For the text-containing cell, return its midpoint in (X, Y) coordinate format. 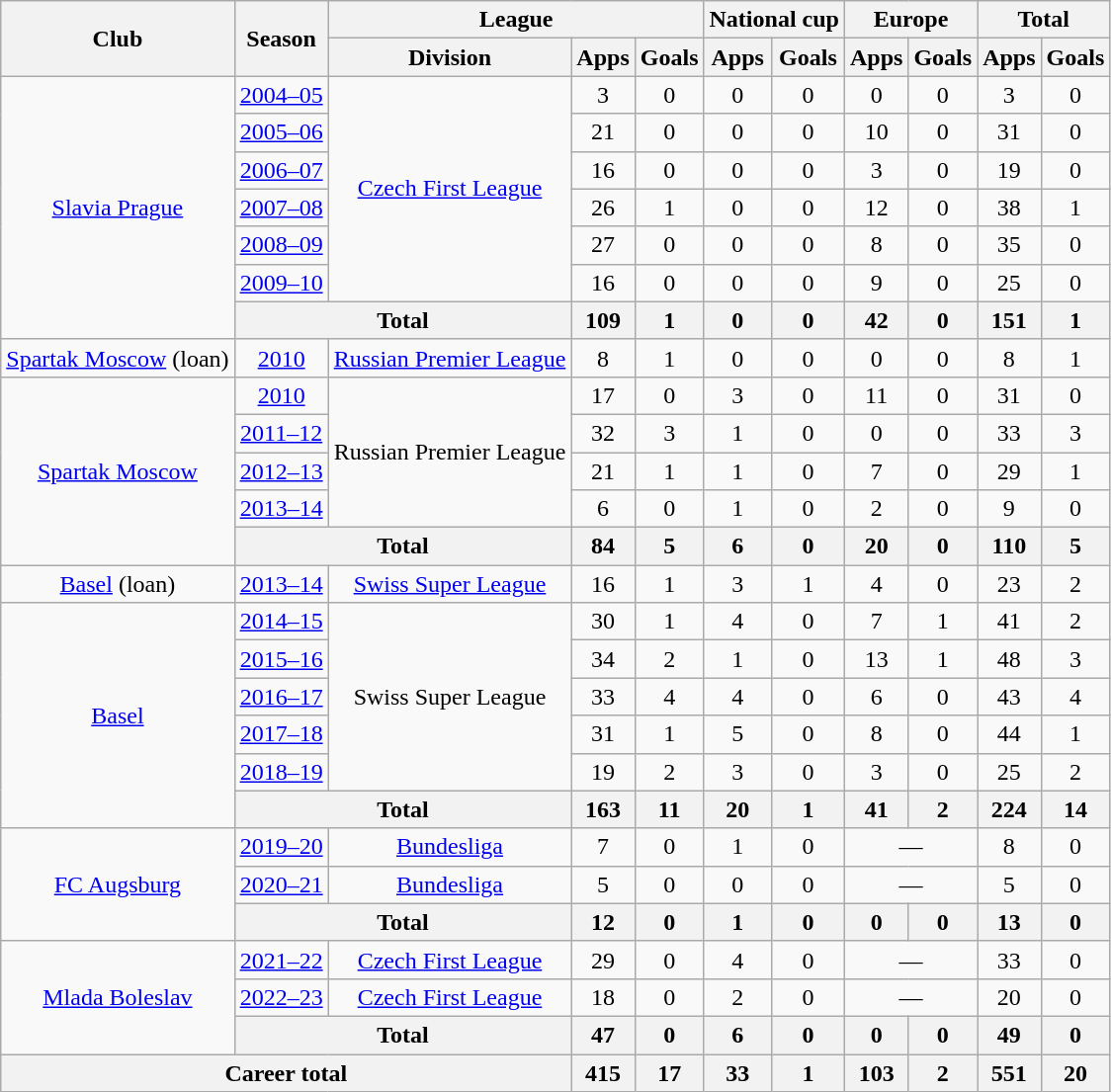
49 (1009, 1035)
32 (603, 433)
163 (603, 809)
18 (603, 997)
Basel (118, 715)
34 (603, 659)
10 (876, 132)
Slavia Prague (118, 208)
2021–22 (281, 960)
27 (603, 245)
League (516, 20)
Europe (910, 20)
26 (603, 208)
224 (1009, 809)
Club (118, 39)
109 (603, 320)
2017–18 (281, 734)
Mlada Boleslav (118, 997)
Basel (loan) (118, 584)
2006–07 (281, 170)
42 (876, 320)
14 (1075, 809)
FC Augsburg (118, 884)
151 (1009, 320)
23 (1009, 584)
48 (1009, 659)
2015–16 (281, 659)
103 (876, 1072)
415 (603, 1072)
National cup (774, 20)
2022–23 (281, 997)
2008–09 (281, 245)
2005–06 (281, 132)
38 (1009, 208)
2019–20 (281, 847)
44 (1009, 734)
2012–13 (281, 471)
30 (603, 622)
2004–05 (281, 95)
43 (1009, 697)
Spartak Moscow (loan) (118, 358)
2016–17 (281, 697)
Season (281, 39)
2009–10 (281, 283)
2020–21 (281, 884)
2014–15 (281, 622)
Career total (287, 1072)
2018–19 (281, 772)
35 (1009, 245)
84 (603, 546)
47 (603, 1035)
110 (1009, 546)
2007–08 (281, 208)
Division (450, 57)
2011–12 (281, 433)
551 (1009, 1072)
Spartak Moscow (118, 470)
